Provide the (x, y) coordinate of the cell's center where the given text is located.  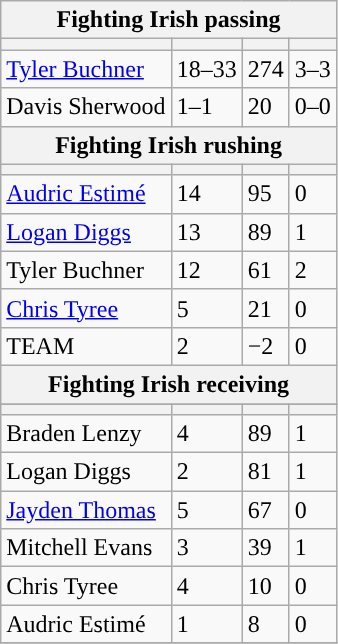
20 (266, 107)
Fighting Irish passing (169, 20)
Fighting Irish rushing (169, 145)
Mitchell Evans (86, 548)
61 (266, 270)
95 (266, 194)
81 (266, 472)
274 (266, 69)
Davis Sherwood (86, 107)
67 (266, 510)
21 (266, 308)
3–3 (312, 69)
3 (206, 548)
10 (266, 586)
Braden Lenzy (86, 434)
13 (206, 232)
−2 (266, 346)
TEAM (86, 346)
1–1 (206, 107)
0–0 (312, 107)
39 (266, 548)
12 (206, 270)
Fighting Irish receiving (169, 384)
18–33 (206, 69)
Jayden Thomas (86, 510)
8 (266, 624)
14 (206, 194)
